Find where the given text appears and provide that cell's center as [X, Y] coordinate. 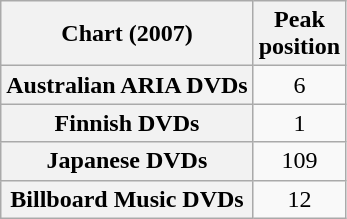
Japanese DVDs [127, 161]
109 [299, 161]
Chart (2007) [127, 34]
6 [299, 85]
Australian ARIA DVDs [127, 85]
1 [299, 123]
Finnish DVDs [127, 123]
Peakposition [299, 34]
Billboard Music DVDs [127, 199]
12 [299, 199]
